Identify which cell holds the provided text, then report its (x, y) central coordinate. 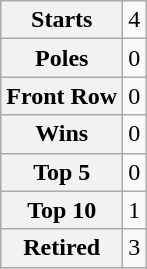
3 (134, 248)
Wins (62, 134)
4 (134, 20)
1 (134, 210)
Top 5 (62, 172)
Starts (62, 20)
Retired (62, 248)
Front Row (62, 96)
Poles (62, 58)
Top 10 (62, 210)
